Return the [X, Y] coordinate for the center point of the cell that contains the specified text.  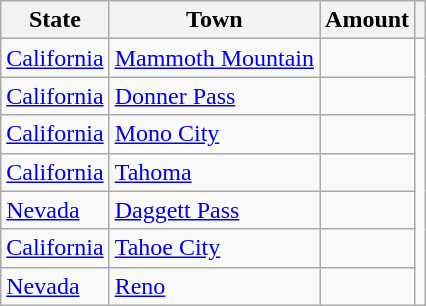
Tahoe City [214, 248]
Donner Pass [214, 96]
Daggett Pass [214, 210]
State [55, 20]
Mammoth Mountain [214, 58]
Amount [368, 20]
Mono City [214, 134]
Town [214, 20]
Tahoma [214, 172]
Reno [214, 286]
